For the text-containing cell, return its midpoint in [x, y] coordinate format. 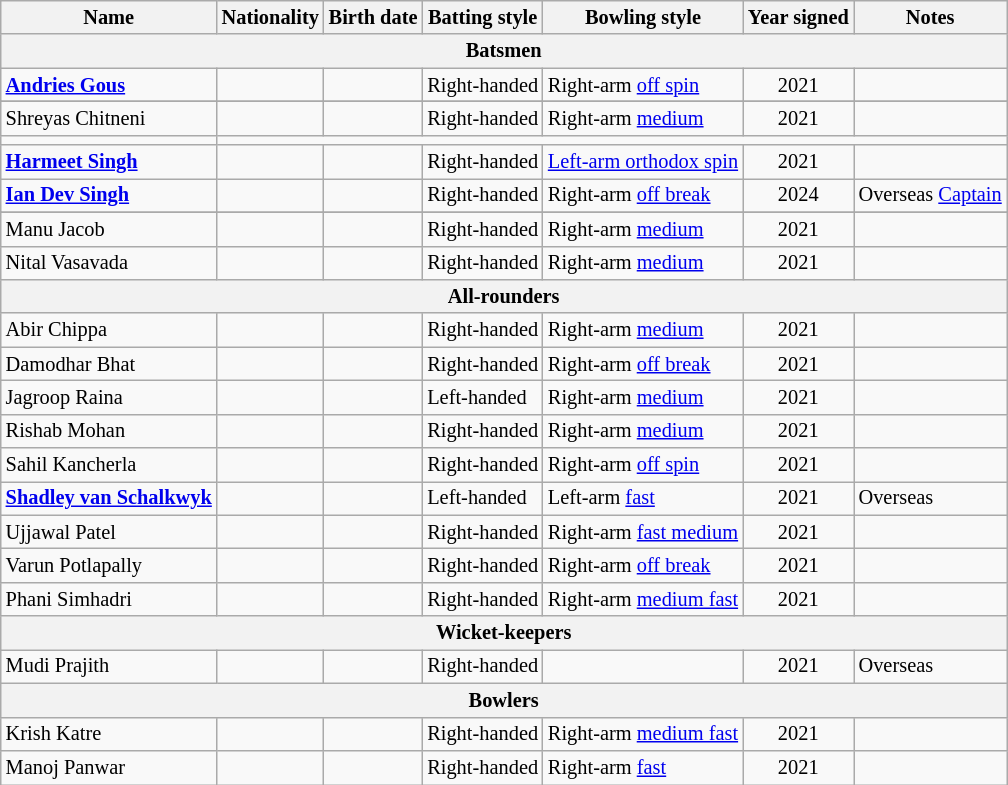
Mudi Prajith [109, 666]
Shadley van Schalkwyk [109, 498]
Manu Jacob [109, 229]
Damodhar Bhat [109, 364]
Abir Chippa [109, 330]
All-rounders [504, 296]
Manoj Panwar [109, 767]
Sahil Kancherla [109, 465]
Right-arm fast [643, 767]
Bowlers [504, 700]
Krish Katre [109, 734]
Jagroop Raina [109, 397]
2024 [798, 195]
Batsmen [504, 51]
Harmeet Singh [109, 162]
Left-arm orthodox spin [643, 162]
Name [109, 17]
Ujjawal Patel [109, 532]
Andries Gous [109, 85]
Nationality [270, 17]
Left-arm fast [643, 498]
Shreyas Chitneni [109, 118]
Bowling style [643, 17]
Rishab Mohan [109, 431]
Batting style [482, 17]
Birth date [374, 17]
Notes [930, 17]
Overseas Captain [930, 195]
Phani Simhadri [109, 599]
Ian Dev Singh [109, 195]
Nital Vasavada [109, 263]
Varun Potlapally [109, 565]
Right-arm fast medium [643, 532]
Year signed [798, 17]
Wicket-keepers [504, 633]
